Determine the (X, Y) coordinate at the center of the cell enclosing the given text.  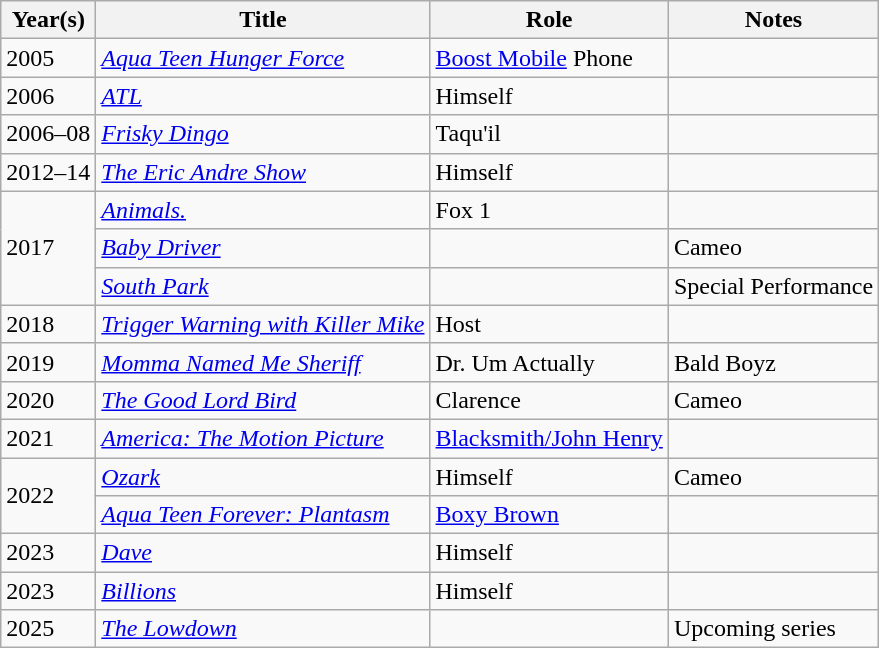
Animals. (263, 210)
Notes (773, 20)
Special Performance (773, 286)
The Eric Andre Show (263, 172)
Clarence (549, 400)
ATL (263, 96)
Frisky Dingo (263, 134)
Boxy Brown (549, 515)
Billions (263, 591)
The Lowdown (263, 629)
Year(s) (48, 20)
2006 (48, 96)
2025 (48, 629)
2021 (48, 438)
Aqua Teen Forever: Plantasm (263, 515)
South Park (263, 286)
Taqu'il (549, 134)
Boost Mobile Phone (549, 58)
Dr. Um Actually (549, 362)
Role (549, 20)
2005 (48, 58)
2019 (48, 362)
2018 (48, 324)
Title (263, 20)
Momma Named Me Sheriff (263, 362)
Bald Boyz (773, 362)
2017 (48, 248)
Upcoming series (773, 629)
Fox 1 (549, 210)
Ozark (263, 477)
America: The Motion Picture (263, 438)
Dave (263, 553)
2022 (48, 496)
Blacksmith/John Henry (549, 438)
2020 (48, 400)
Trigger Warning with Killer Mike (263, 324)
2006–08 (48, 134)
2012–14 (48, 172)
Aqua Teen Hunger Force (263, 58)
The Good Lord Bird (263, 400)
Host (549, 324)
Baby Driver (263, 248)
